Determine the [X, Y] coordinate at the center of the cell enclosing the given text.  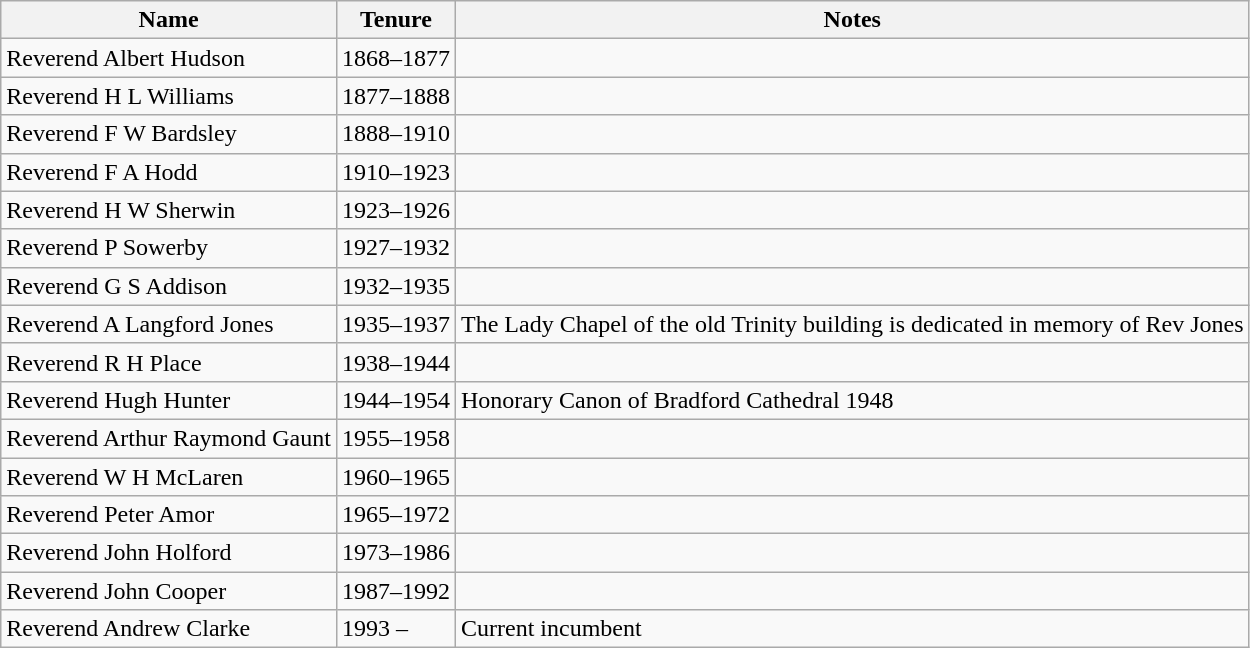
1960–1965 [396, 477]
1993 – [396, 629]
Reverend Peter Amor [169, 515]
Reverend Hugh Hunter [169, 400]
Reverend F W Bardsley [169, 134]
Reverend H W Sherwin [169, 210]
1965–1972 [396, 515]
Current incumbent [852, 629]
1927–1932 [396, 248]
1877–1888 [396, 96]
Reverend W H McLaren [169, 477]
1868–1877 [396, 58]
1973–1986 [396, 553]
1938–1944 [396, 362]
1955–1958 [396, 438]
1888–1910 [396, 134]
Reverend Andrew Clarke [169, 629]
1987–1992 [396, 591]
Reverend H L Williams [169, 96]
1944–1954 [396, 400]
Reverend R H Place [169, 362]
Reverend Albert Hudson [169, 58]
Reverend P Sowerby [169, 248]
Reverend John Cooper [169, 591]
Notes [852, 20]
Reverend A Langford Jones [169, 324]
Tenure [396, 20]
Honorary Canon of Bradford Cathedral 1948 [852, 400]
Reverend F A Hodd [169, 172]
1910–1923 [396, 172]
Reverend Arthur Raymond Gaunt [169, 438]
1932–1935 [396, 286]
1923–1926 [396, 210]
Reverend G S Addison [169, 286]
Name [169, 20]
Reverend John Holford [169, 553]
1935–1937 [396, 324]
The Lady Chapel of the old Trinity building is dedicated in memory of Rev Jones [852, 324]
